Locate the cell with the specified text and output its [X, Y] center coordinate. 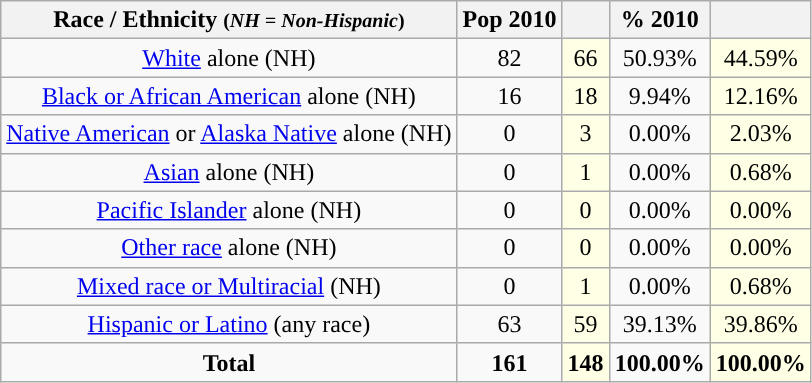
Mixed race or Multiracial (NH) [229, 286]
161 [510, 362]
Total [229, 362]
63 [510, 324]
39.86% [760, 324]
16 [510, 96]
148 [586, 362]
59 [586, 324]
% 2010 [660, 20]
Pacific Islander alone (NH) [229, 210]
39.13% [660, 324]
White alone (NH) [229, 58]
18 [586, 96]
12.16% [760, 96]
Asian alone (NH) [229, 172]
2.03% [760, 134]
Pop 2010 [510, 20]
82 [510, 58]
9.94% [660, 96]
66 [586, 58]
Hispanic or Latino (any race) [229, 324]
44.59% [760, 58]
3 [586, 134]
Other race alone (NH) [229, 248]
50.93% [660, 58]
Native American or Alaska Native alone (NH) [229, 134]
Black or African American alone (NH) [229, 96]
Race / Ethnicity (NH = Non-Hispanic) [229, 20]
